From the cell containing the given text, extract its center point as [x, y] coordinate. 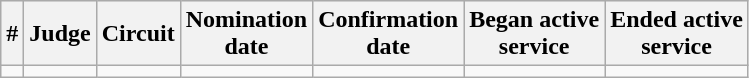
Ended activeservice [677, 34]
# [12, 34]
Nominationdate [246, 34]
Confirmationdate [388, 34]
Began activeservice [534, 34]
Judge [60, 34]
Circuit [138, 34]
